Search for the cell housing the specified text and yield its [x, y] center coordinate. 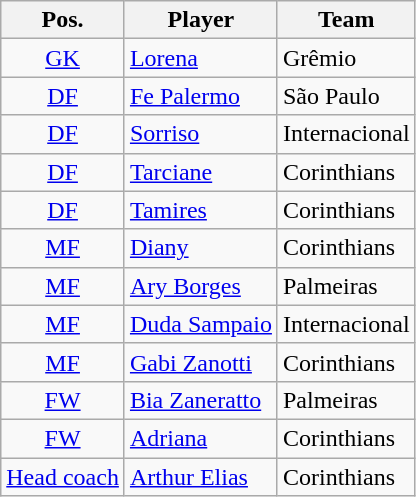
Gabi Zanotti [200, 362]
Lorena [200, 58]
Arthur Elias [200, 477]
Diany [200, 248]
Tarciane [200, 172]
Team [346, 20]
Player [200, 20]
Fe Palermo [200, 96]
GK [63, 58]
Ary Borges [200, 286]
Grêmio [346, 58]
Bia Zaneratto [200, 400]
Duda Sampaio [200, 324]
São Paulo [346, 96]
Sorriso [200, 134]
Adriana [200, 438]
Pos. [63, 20]
Head coach [63, 477]
Tamires [200, 210]
